Locate the cell with the specified text and output its (x, y) center coordinate. 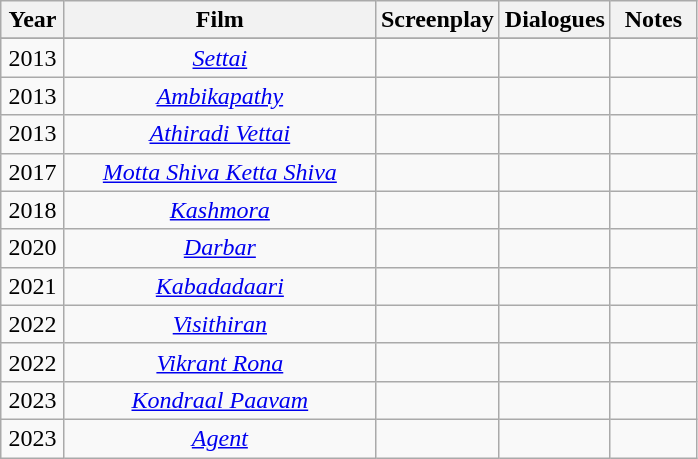
Darbar (220, 248)
Athiradi Vettai (220, 134)
Notes (653, 20)
Kabadadaari (220, 286)
Film (220, 20)
Ambikapathy (220, 96)
Dialogues (554, 20)
Motta Shiva Ketta Shiva (220, 172)
Visithiran (220, 324)
2017 (33, 172)
Vikrant Rona (220, 362)
Agent (220, 438)
Screenplay (437, 20)
Kashmora (220, 210)
Settai (220, 58)
Kondraal Paavam (220, 400)
2018 (33, 210)
2021 (33, 286)
Year (33, 20)
2020 (33, 248)
